Provide the [X, Y] coordinate of the cell's center where the given text is located.  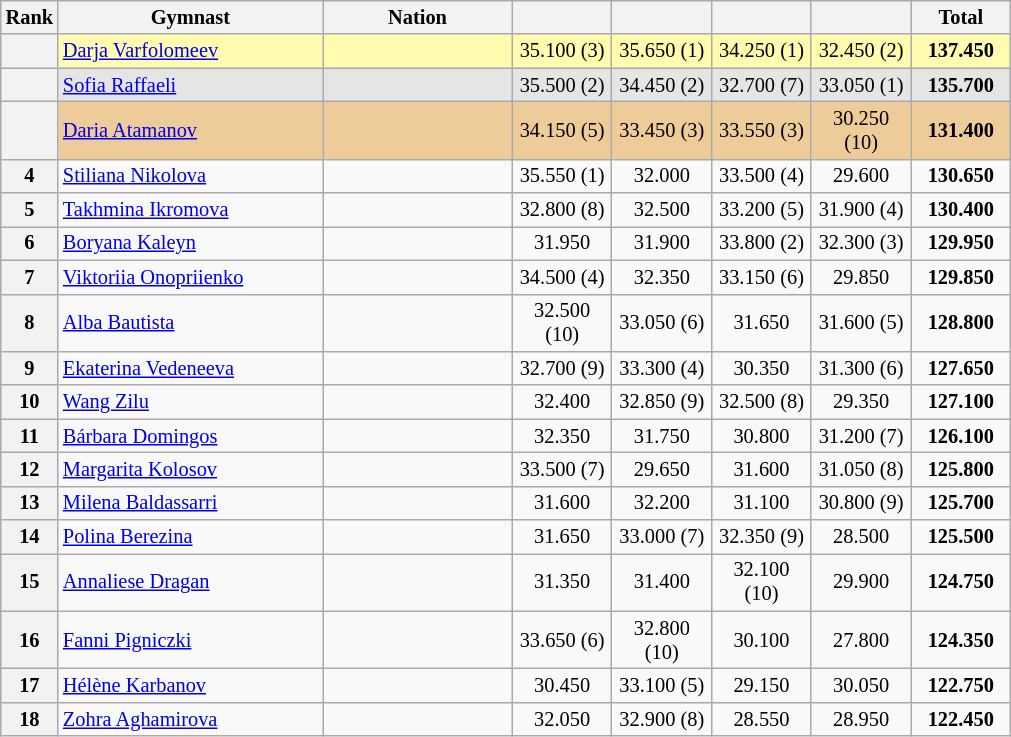
5 [30, 210]
31.950 [562, 243]
15 [30, 582]
33.150 (6) [762, 277]
29.600 [861, 176]
122.750 [961, 685]
31.300 (6) [861, 368]
122.450 [961, 719]
31.750 [662, 436]
6 [30, 243]
127.650 [961, 368]
130.650 [961, 176]
4 [30, 176]
32.350 (9) [762, 537]
32.500 [662, 210]
32.100 (10) [762, 582]
127.100 [961, 402]
129.950 [961, 243]
33.050 (6) [662, 323]
34.250 (1) [762, 51]
8 [30, 323]
32.000 [662, 176]
125.500 [961, 537]
Darja Varfolomeev [190, 51]
Sofia Raffaeli [190, 85]
16 [30, 640]
33.450 (3) [662, 130]
32.450 (2) [861, 51]
35.100 (3) [562, 51]
31.100 [762, 503]
131.400 [961, 130]
28.950 [861, 719]
14 [30, 537]
18 [30, 719]
Viktoriia Onopriienko [190, 277]
29.900 [861, 582]
28.500 [861, 537]
125.700 [961, 503]
17 [30, 685]
33.650 (6) [562, 640]
33.800 (2) [762, 243]
32.500 (10) [562, 323]
30.050 [861, 685]
32.900 (8) [662, 719]
32.700 (9) [562, 368]
Takhmina Ikromova [190, 210]
7 [30, 277]
Hélène Karbanov [190, 685]
30.250 (10) [861, 130]
29.850 [861, 277]
33.050 (1) [861, 85]
11 [30, 436]
30.800 [762, 436]
33.500 (7) [562, 469]
124.750 [961, 582]
31.200 (7) [861, 436]
27.800 [861, 640]
Boryana Kaleyn [190, 243]
32.700 (7) [762, 85]
Stiliana Nikolova [190, 176]
31.900 (4) [861, 210]
126.100 [961, 436]
Fanni Pigniczki [190, 640]
30.100 [762, 640]
28.550 [762, 719]
13 [30, 503]
Milena Baldassarri [190, 503]
32.200 [662, 503]
128.800 [961, 323]
Rank [30, 17]
Nation [418, 17]
34.450 (2) [662, 85]
29.350 [861, 402]
Ekaterina Vedeneeva [190, 368]
Gymnast [190, 17]
35.550 (1) [562, 176]
125.800 [961, 469]
31.050 (8) [861, 469]
33.100 (5) [662, 685]
Bárbara Domingos [190, 436]
32.800 (10) [662, 640]
32.300 (3) [861, 243]
31.900 [662, 243]
32.500 (8) [762, 402]
32.850 (9) [662, 402]
35.500 (2) [562, 85]
29.150 [762, 685]
34.500 (4) [562, 277]
124.350 [961, 640]
33.300 (4) [662, 368]
33.000 (7) [662, 537]
30.800 (9) [861, 503]
Wang Zilu [190, 402]
Alba Bautista [190, 323]
34.150 (5) [562, 130]
35.650 (1) [662, 51]
29.650 [662, 469]
33.500 (4) [762, 176]
31.350 [562, 582]
33.200 (5) [762, 210]
Annaliese Dragan [190, 582]
135.700 [961, 85]
30.450 [562, 685]
Polina Berezina [190, 537]
32.050 [562, 719]
10 [30, 402]
Total [961, 17]
130.400 [961, 210]
31.400 [662, 582]
Daria Atamanov [190, 130]
12 [30, 469]
Zohra Aghamirova [190, 719]
30.350 [762, 368]
129.850 [961, 277]
Margarita Kolosov [190, 469]
32.800 (8) [562, 210]
32.400 [562, 402]
33.550 (3) [762, 130]
31.600 (5) [861, 323]
137.450 [961, 51]
9 [30, 368]
